Capture the cell that displays the provided text and extract its [x, y] central coordinate. 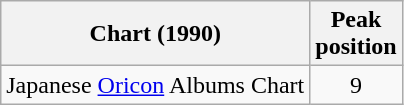
9 [356, 85]
Chart (1990) [156, 34]
Peakposition [356, 34]
Japanese Oricon Albums Chart [156, 85]
